Scan for the cell matching the given text and deliver its (x, y) coordinate at center. 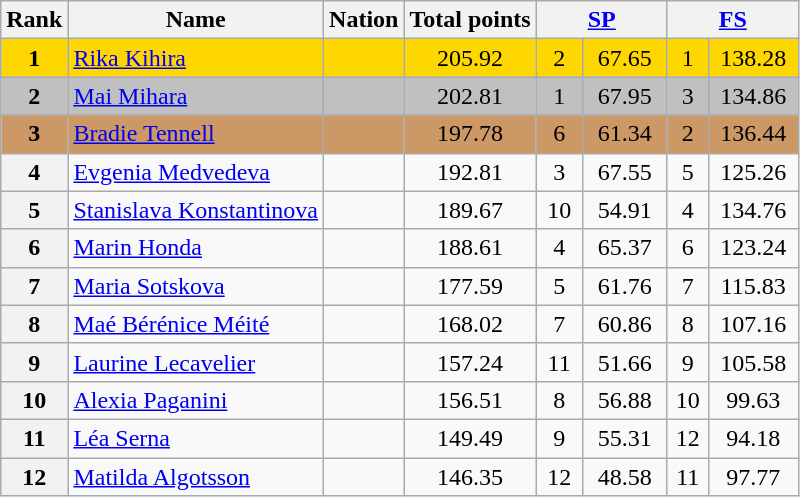
188.61 (470, 248)
51.66 (624, 362)
Maé Bérénice Méité (196, 324)
189.67 (470, 210)
48.58 (624, 477)
67.55 (624, 172)
61.76 (624, 286)
134.76 (753, 210)
Léa Serna (196, 438)
Alexia Paganini (196, 400)
Stanislava Konstantinova (196, 210)
55.31 (624, 438)
Maria Sotskova (196, 286)
156.51 (470, 400)
Rank (34, 20)
105.58 (753, 362)
134.86 (753, 96)
197.78 (470, 134)
125.26 (753, 172)
56.88 (624, 400)
Laurine Lecavelier (196, 362)
61.34 (624, 134)
99.63 (753, 400)
Mai Mihara (196, 96)
107.16 (753, 324)
SP (602, 20)
136.44 (753, 134)
67.65 (624, 58)
205.92 (470, 58)
202.81 (470, 96)
97.77 (753, 477)
192.81 (470, 172)
65.37 (624, 248)
177.59 (470, 286)
67.95 (624, 96)
Evgenia Medvedeva (196, 172)
123.24 (753, 248)
149.49 (470, 438)
Marin Honda (196, 248)
94.18 (753, 438)
Name (196, 20)
168.02 (470, 324)
115.83 (753, 286)
Bradie Tennell (196, 134)
146.35 (470, 477)
Nation (364, 20)
138.28 (753, 58)
Rika Kihira (196, 58)
FS (732, 20)
54.91 (624, 210)
60.86 (624, 324)
Matilda Algotsson (196, 477)
Total points (470, 20)
157.24 (470, 362)
